Output the [x, y] coordinate of the center of the cell containing the given text.  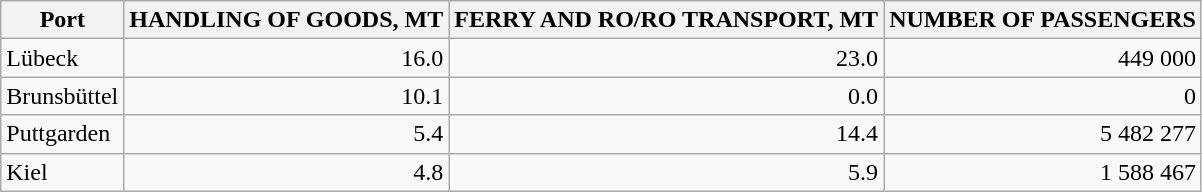
16.0 [286, 58]
HANDLING OF GOODS, MT [286, 20]
0.0 [666, 96]
4.8 [286, 172]
Lübeck [62, 58]
Port [62, 20]
14.4 [666, 134]
Brunsbüttel [62, 96]
5 482 277 [1043, 134]
5.4 [286, 134]
1 588 467 [1043, 172]
0 [1043, 96]
10.1 [286, 96]
Puttgarden [62, 134]
23.0 [666, 58]
Kiel [62, 172]
5.9 [666, 172]
449 000 [1043, 58]
FERRY AND RO/RO TRANSPORT, MT [666, 20]
NUMBER OF PASSENGERS [1043, 20]
